Return the [X, Y] coordinate for the center point of the cell that contains the specified text.  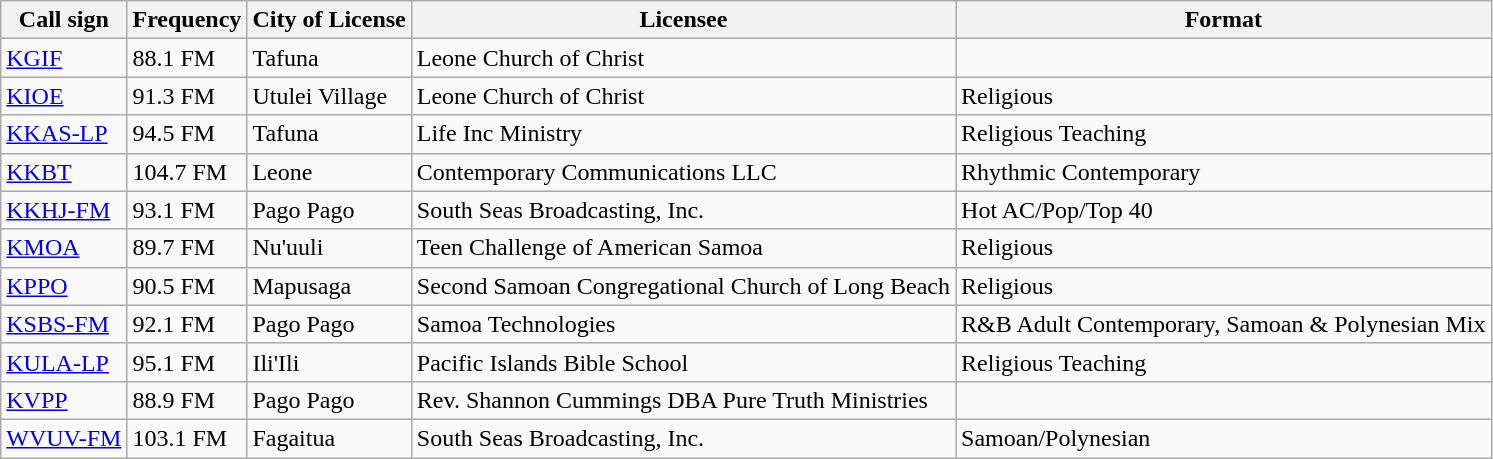
88.1 FM [187, 58]
94.5 FM [187, 134]
KKHJ-FM [64, 210]
Rev. Shannon Cummings DBA Pure Truth Ministries [683, 400]
KKAS-LP [64, 134]
Nu'uuli [329, 248]
88.9 FM [187, 400]
KVPP [64, 400]
KSBS-FM [64, 324]
KPPO [64, 286]
Hot AC/Pop/Top 40 [1224, 210]
103.1 FM [187, 438]
KULA-LP [64, 362]
Fagaitua [329, 438]
WVUV-FM [64, 438]
Rhythmic Contemporary [1224, 172]
City of License [329, 20]
Life Inc Ministry [683, 134]
Leone [329, 172]
Pacific Islands Bible School [683, 362]
Mapusaga [329, 286]
KGIF [64, 58]
Ili'Ili [329, 362]
91.3 FM [187, 96]
Contemporary Communications LLC [683, 172]
Frequency [187, 20]
93.1 FM [187, 210]
KKBT [64, 172]
Samoan/Polynesian [1224, 438]
92.1 FM [187, 324]
Samoa Technologies [683, 324]
KIOE [64, 96]
Utulei Village [329, 96]
Format [1224, 20]
Second Samoan Congregational Church of Long Beach [683, 286]
104.7 FM [187, 172]
Licensee [683, 20]
90.5 FM [187, 286]
Teen Challenge of American Samoa [683, 248]
Call sign [64, 20]
95.1 FM [187, 362]
89.7 FM [187, 248]
KMOA [64, 248]
R&B Adult Contemporary, Samoan & Polynesian Mix [1224, 324]
